From the cell containing the given text, extract its center point as (x, y) coordinate. 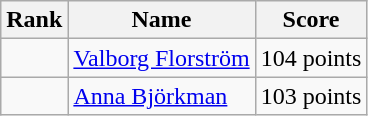
Rank (34, 20)
103 points (311, 96)
104 points (311, 58)
Valborg Florström (162, 58)
Anna Björkman (162, 96)
Score (311, 20)
Name (162, 20)
